Return the (X, Y) coordinate for the center point of the cell that contains the specified text.  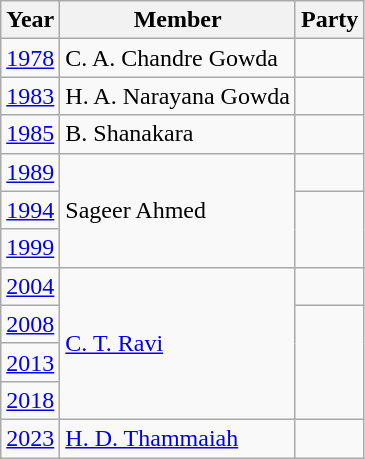
B. Shanakara (178, 134)
C. T. Ravi (178, 343)
Party (329, 20)
H. D. Thammaiah (178, 438)
Member (178, 20)
2023 (30, 438)
Sageer Ahmed (178, 210)
1989 (30, 172)
2018 (30, 400)
2008 (30, 324)
H. A. Narayana Gowda (178, 96)
1978 (30, 58)
2004 (30, 286)
1999 (30, 248)
C. A. Chandre Gowda (178, 58)
1983 (30, 96)
Year (30, 20)
1994 (30, 210)
2013 (30, 362)
1985 (30, 134)
